Scan for the cell matching the given text and deliver its [X, Y] coordinate at center. 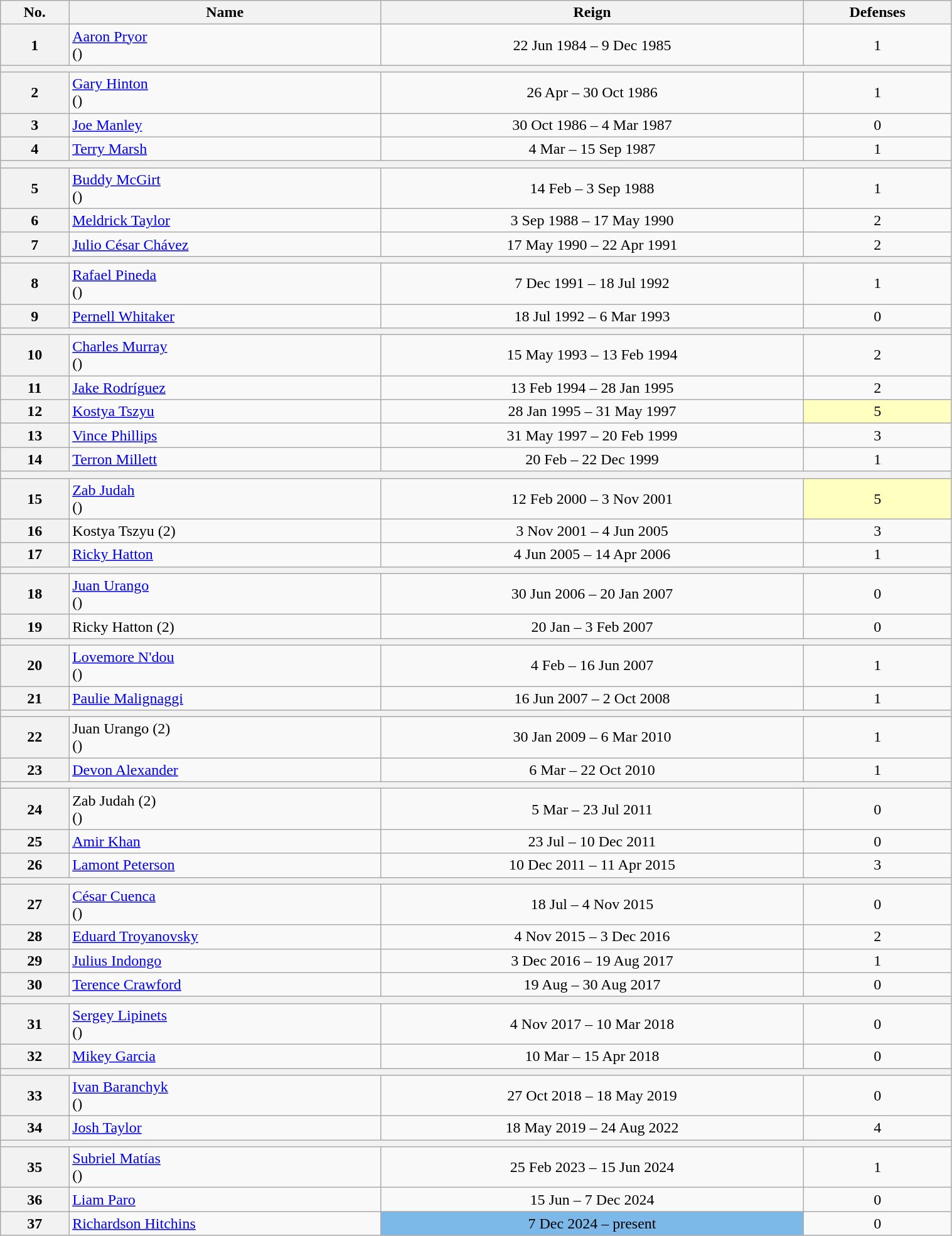
32 [35, 1056]
Julio César Chávez [225, 244]
17 [35, 555]
Ricky Hatton [225, 555]
Eduard Troyanovsky [225, 937]
18 [35, 594]
29 [35, 961]
12 [35, 412]
10 [35, 355]
Buddy McGirt() [225, 188]
Liam Paro [225, 1200]
26 [35, 865]
22 Jun 1984 – 9 Dec 1985 [592, 45]
Vince Phillips [225, 435]
30 Jun 2006 – 20 Jan 2007 [592, 594]
Zab Judah() [225, 498]
7 [35, 244]
13 [35, 435]
28 [35, 937]
33 [35, 1095]
Charles Murray() [225, 355]
Lovemore N'dou() [225, 665]
14 [35, 459]
37 [35, 1223]
5 Mar – 23 Jul 2011 [592, 809]
3 Nov 2001 – 4 Jun 2005 [592, 531]
10 Mar – 15 Apr 2018 [592, 1056]
25 Feb 2023 – 15 Jun 2024 [592, 1167]
13 Feb 1994 – 28 Jan 1995 [592, 388]
Terence Crawford [225, 984]
Sergey Lipinets() [225, 1024]
4 Nov 2015 – 3 Dec 2016 [592, 937]
16 [35, 531]
Kostya Tszyu [225, 412]
10 Dec 2011 – 11 Apr 2015 [592, 865]
7 Dec 2024 – present [592, 1223]
15 [35, 498]
Amir Khan [225, 841]
30 [35, 984]
36 [35, 1200]
Rafael Pineda() [225, 284]
4 Nov 2017 – 10 Mar 2018 [592, 1024]
20 Jan – 3 Feb 2007 [592, 626]
18 May 2019 – 24 Aug 2022 [592, 1128]
Devon Alexander [225, 770]
27 [35, 905]
Pernell Whitaker [225, 316]
Jake Rodríguez [225, 388]
Gary Hinton() [225, 93]
34 [35, 1128]
21 [35, 698]
4 Jun 2005 – 14 Apr 2006 [592, 555]
15 May 1993 – 13 Feb 1994 [592, 355]
6 Mar – 22 Oct 2010 [592, 770]
28 Jan 1995 – 31 May 1997 [592, 412]
Kostya Tszyu (2) [225, 531]
Mikey Garcia [225, 1056]
Name [225, 13]
14 Feb – 3 Sep 1988 [592, 188]
Terry Marsh [225, 149]
19 Aug – 30 Aug 2017 [592, 984]
Ricky Hatton (2) [225, 626]
35 [35, 1167]
Juan Urango (2) () [225, 738]
20 Feb – 22 Dec 1999 [592, 459]
17 May 1990 – 22 Apr 1991 [592, 244]
Subriel Matías() [225, 1167]
Terron Millett [225, 459]
11 [35, 388]
18 Jul 1992 – 6 Mar 1993 [592, 316]
Paulie Malignaggi [225, 698]
23 [35, 770]
César Cuenca() [225, 905]
Richardson Hitchins [225, 1223]
31 [35, 1024]
7 Dec 1991 – 18 Jul 1992 [592, 284]
15 Jun – 7 Dec 2024 [592, 1200]
20 [35, 665]
26 Apr – 30 Oct 1986 [592, 93]
23 Jul – 10 Dec 2011 [592, 841]
Defenses [877, 13]
Juan Urango() [225, 594]
4 Feb – 16 Jun 2007 [592, 665]
12 Feb 2000 – 3 Nov 2001 [592, 498]
31 May 1997 – 20 Feb 1999 [592, 435]
8 [35, 284]
30 Jan 2009 – 6 Mar 2010 [592, 738]
Zab Judah (2) () [225, 809]
19 [35, 626]
18 Jul – 4 Nov 2015 [592, 905]
25 [35, 841]
16 Jun 2007 – 2 Oct 2008 [592, 698]
Lamont Peterson [225, 865]
3 Dec 2016 – 19 Aug 2017 [592, 961]
Julius Indongo [225, 961]
24 [35, 809]
No. [35, 13]
30 Oct 1986 – 4 Mar 1987 [592, 125]
Josh Taylor [225, 1128]
9 [35, 316]
Ivan Baranchyk() [225, 1095]
Reign [592, 13]
Aaron Pryor() [225, 45]
27 Oct 2018 – 18 May 2019 [592, 1095]
Joe Manley [225, 125]
4 Mar – 15 Sep 1987 [592, 149]
6 [35, 220]
3 Sep 1988 – 17 May 1990 [592, 220]
22 [35, 738]
Meldrick Taylor [225, 220]
